Pinpoint the cell where the given text exists, returning its [X, Y] midpoint coordinate. 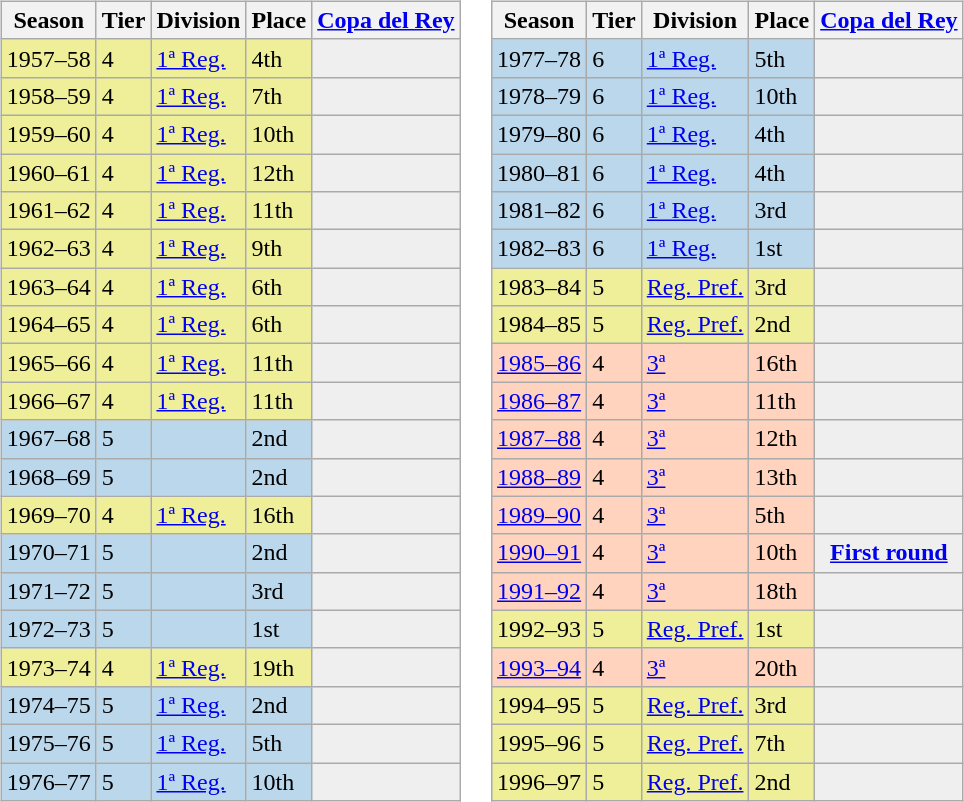
1987–88 [540, 439]
1977–78 [540, 58]
1989–90 [540, 515]
1992–93 [540, 629]
1982–83 [540, 249]
1980–81 [540, 173]
1988–89 [540, 477]
1974–75 [48, 705]
1968–69 [48, 477]
1959–60 [48, 134]
1973–74 [48, 667]
1986–87 [540, 401]
1983–84 [540, 287]
First round [889, 553]
1964–65 [48, 325]
1975–76 [48, 743]
1966–67 [48, 401]
1981–82 [540, 211]
1976–77 [48, 781]
1996–97 [540, 781]
1984–85 [540, 325]
1971–72 [48, 591]
1970–71 [48, 553]
1957–58 [48, 58]
18th [782, 591]
1961–62 [48, 211]
1993–94 [540, 667]
1958–59 [48, 96]
1994–95 [540, 705]
1960–61 [48, 173]
1990–91 [540, 553]
1967–68 [48, 439]
1979–80 [540, 134]
19th [279, 667]
1963–64 [48, 287]
1965–66 [48, 363]
1969–70 [48, 515]
1962–63 [48, 249]
9th [279, 249]
1972–73 [48, 629]
13th [782, 477]
1991–92 [540, 591]
20th [782, 667]
1985–86 [540, 363]
1995–96 [540, 743]
1978–79 [540, 96]
